Determine the (x, y) coordinate at the center of the cell enclosing the given text.  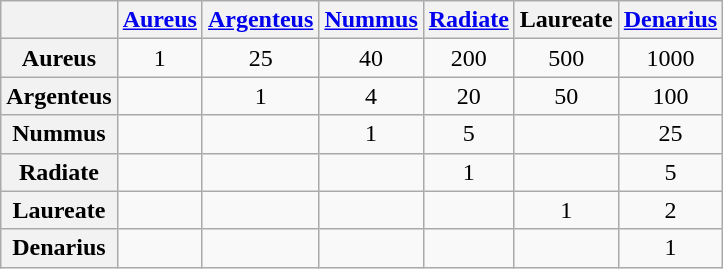
2 (670, 210)
500 (566, 58)
100 (670, 96)
50 (566, 96)
20 (468, 96)
40 (371, 58)
200 (468, 58)
1000 (670, 58)
4 (371, 96)
